Detect which cell encompasses the target text, then output its [X, Y] center coordinate. 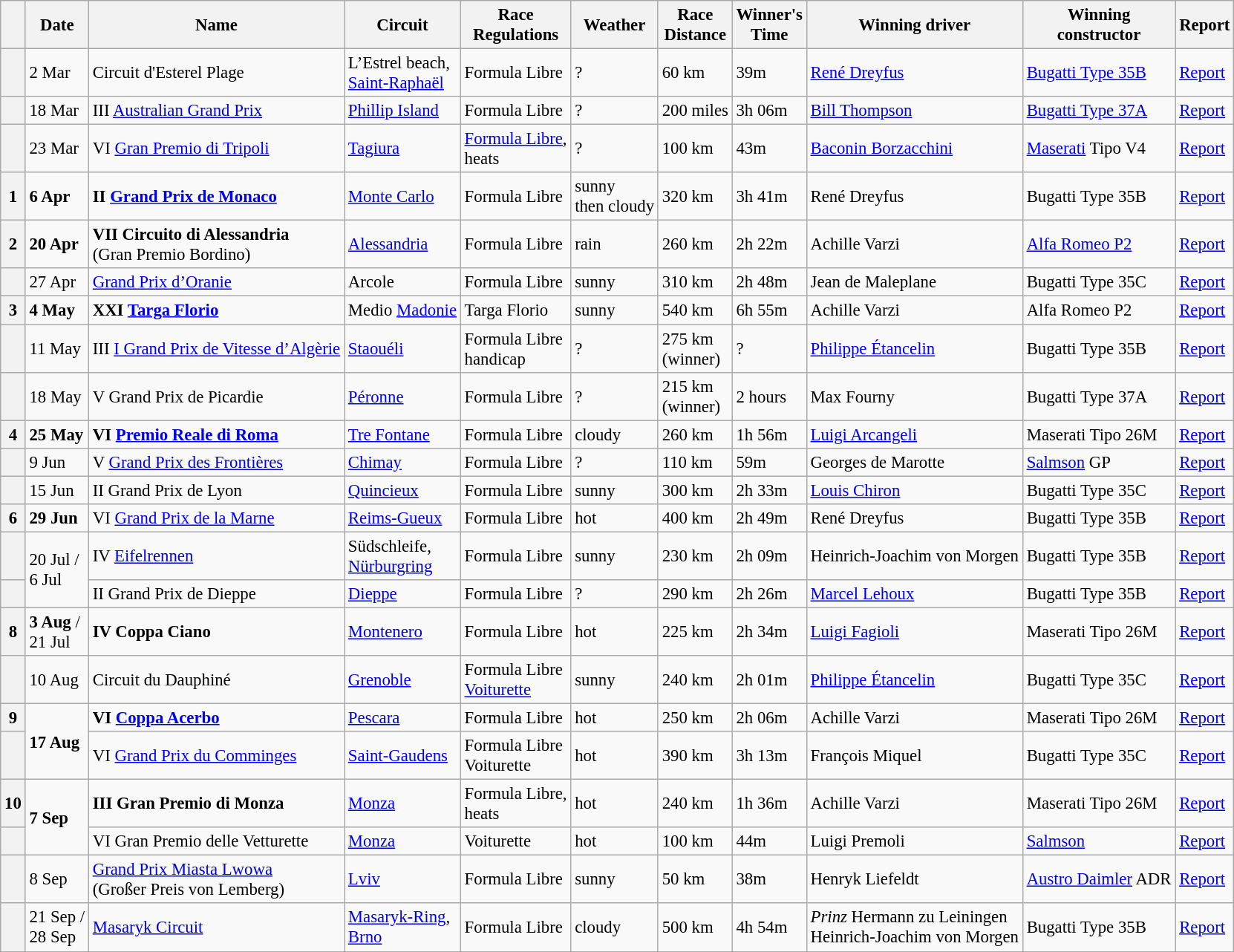
Baconin Borzacchini [915, 149]
320 km [695, 196]
300 km [695, 490]
2 Mar [56, 73]
60 km [695, 73]
Formula Librehandicap [515, 349]
III Gran Premio di Monza [216, 803]
VI Grand Prix de la Marne [216, 518]
VI Coppa Acerbo [216, 718]
18 May [56, 397]
3h 06m [769, 111]
Pescara [402, 718]
2h 09m [769, 555]
rain [615, 245]
27 Apr [56, 283]
Quincieux [402, 490]
RaceDistance [695, 25]
Reims-Gueux [402, 518]
RaceRegulations [515, 25]
Montenero [402, 631]
Maserati Tipo V4 [1099, 149]
44m [769, 841]
Luigi Fagioli [915, 631]
Tagiura [402, 149]
VI Gran Premio delle Vetturette [216, 841]
Name [216, 25]
Jean de Maleplane [915, 283]
9 [13, 718]
3 [13, 310]
VI Grand Prix du Comminges [216, 756]
400 km [695, 518]
Grand Prix d’Oranie [216, 283]
1 [13, 196]
3 Aug /21 Jul [56, 631]
39m [769, 73]
Bill Thompson [915, 111]
10 [13, 803]
Luigi Arcangeli [915, 434]
Alessandria [402, 245]
275 km(winner) [695, 349]
Grenoble [402, 680]
50 km [695, 879]
390 km [695, 756]
6h 55m [769, 310]
1h 56m [769, 434]
Salmson [1099, 841]
Winner'sTime [769, 25]
Targa Florio [515, 310]
59m [769, 462]
Prinz Hermann zu Leiningen Heinrich-Joachim von Morgen [915, 928]
2 [13, 245]
Lviv [402, 879]
Louis Chiron [915, 490]
Marcel Lehoux [915, 594]
Chimay [402, 462]
Grand Prix Miasta Lwowa(Großer Preis von Lemberg) [216, 879]
Circuit du Dauphiné [216, 680]
Staouéli [402, 349]
3h 41m [769, 196]
VI Gran Premio di Tripoli [216, 149]
V Grand Prix des Frontières [216, 462]
2h 06m [769, 718]
4 May [56, 310]
Dieppe [402, 594]
Luigi Premoli [915, 841]
20 Apr [56, 245]
II Grand Prix de Lyon [216, 490]
IV Coppa Ciano [216, 631]
15 Jun [56, 490]
III Australian Grand Prix [216, 111]
540 km [695, 310]
2h 22m [769, 245]
2h 34m [769, 631]
17 Aug [56, 742]
Winningconstructor [1099, 25]
Austro Daimler ADR [1099, 879]
290 km [695, 594]
2 hours [769, 397]
Heinrich-Joachim von Morgen [915, 555]
IV Eifelrennen [216, 555]
110 km [695, 462]
III I Grand Prix de Vitesse d’Algèrie [216, 349]
sunnythen cloudy [615, 196]
Henryk Liefeldt [915, 879]
11 May [56, 349]
250 km [695, 718]
38m [769, 879]
Saint-Gaudens [402, 756]
Circuit [402, 25]
2h 01m [769, 680]
500 km [695, 928]
3h 13m [769, 756]
29 Jun [56, 518]
II Grand Prix de Monaco [216, 196]
Medio Madonie [402, 310]
Circuit d'Esterel Plage [216, 73]
43m [769, 149]
25 May [56, 434]
VII Circuito di Alessandria(Gran Premio Bordino) [216, 245]
Georges de Marotte [915, 462]
Phillip Island [402, 111]
2h 26m [769, 594]
François Miquel [915, 756]
225 km [695, 631]
V Grand Prix de Picardie [216, 397]
Monte Carlo [402, 196]
2h 48m [769, 283]
4 [13, 434]
215 km(winner) [695, 397]
XXI Targa Florio [216, 310]
Tre Fontane [402, 434]
20 Jul /6 Jul [56, 570]
6 [13, 518]
Péronne [402, 397]
Max Fourny [915, 397]
9 Jun [56, 462]
Weather [615, 25]
1h 36m [769, 803]
8 [13, 631]
6 Apr [56, 196]
23 Mar [56, 149]
Date [56, 25]
8 Sep [56, 879]
310 km [695, 283]
21 Sep /28 Sep [56, 928]
Winning driver [915, 25]
II Grand Prix de Dieppe [216, 594]
VI Premio Reale di Roma [216, 434]
7 Sep [56, 818]
L’Estrel beach,Saint-Raphaël [402, 73]
Salmson GP [1099, 462]
200 miles [695, 111]
Masaryk Circuit [216, 928]
230 km [695, 555]
Masaryk-Ring,Brno [402, 928]
Südschleife,Nürburgring [402, 555]
10 Aug [56, 680]
4h 54m [769, 928]
Arcole [402, 283]
Voiturette [515, 841]
2h 49m [769, 518]
18 Mar [56, 111]
2h 33m [769, 490]
